Return (X, Y) of the center of cell containing provided text 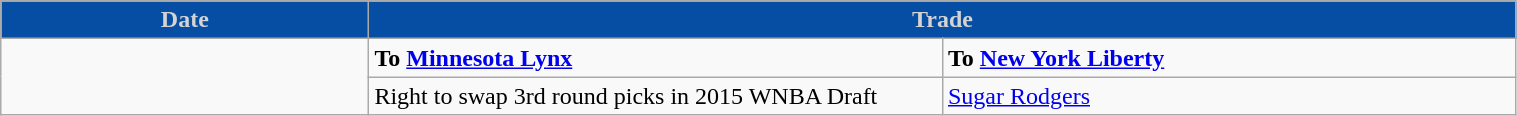
Trade (942, 20)
To New York Liberty (1229, 58)
Date (185, 20)
To Minnesota Lynx (656, 58)
Sugar Rodgers (1229, 96)
Right to swap 3rd round picks in 2015 WNBA Draft (656, 96)
